Return the [X, Y] coordinate for the center point of the cell that contains the specified text.  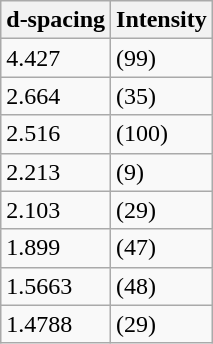
4.427 [56, 58]
(35) [162, 96]
(100) [162, 134]
1.5663 [56, 286]
(9) [162, 172]
Intensity [162, 20]
1.899 [56, 248]
2.213 [56, 172]
2.516 [56, 134]
(99) [162, 58]
1.4788 [56, 324]
(48) [162, 286]
2.103 [56, 210]
d-spacing [56, 20]
2.664 [56, 96]
(47) [162, 248]
